Scan for the cell matching the given text and deliver its (X, Y) coordinate at center. 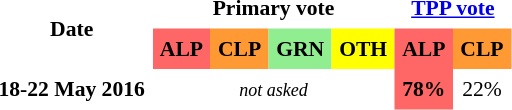
not asked (273, 89)
78% (424, 89)
OTH (364, 48)
22% (482, 89)
GRN (300, 48)
